Capture the cell that displays the provided text and extract its [X, Y] central coordinate. 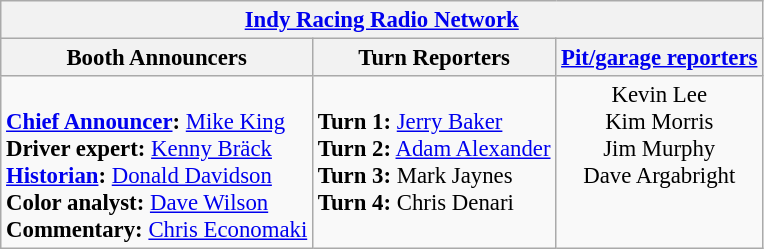
Indy Racing Radio Network [382, 20]
Chief Announcer: Mike King Driver expert: Kenny Bräck Historian: Donald Davidson Color analyst: Dave Wilson Commentary: Chris Economaki [157, 162]
Turn 1: Jerry Baker Turn 2: Adam Alexander Turn 3: Mark Jaynes Turn 4: Chris Denari [434, 162]
Kevin LeeKim MorrisJim MurphyDave Argabright [660, 162]
Booth Announcers [157, 58]
Pit/garage reporters [660, 58]
Turn Reporters [434, 58]
